From the cell containing the given text, extract its center point as [X, Y] coordinate. 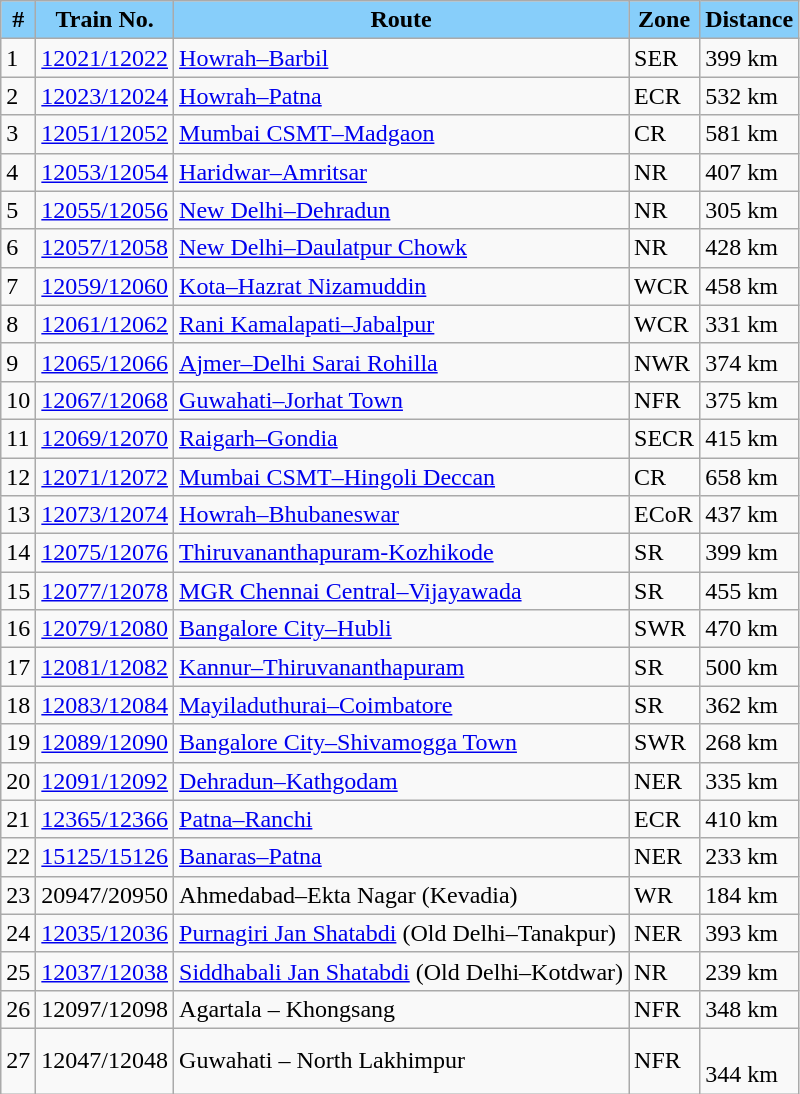
12021/12022 [105, 58]
27 [18, 1060]
Ahmedabad–Ekta Nagar (Kevadia) [402, 895]
26 [18, 1009]
18 [18, 705]
19 [18, 743]
Agartala – Khongsang [402, 1009]
410 km [750, 819]
12091/12092 [105, 781]
12 [18, 477]
2 [18, 96]
20947/20950 [105, 895]
3 [18, 134]
SER [664, 58]
658 km [750, 477]
407 km [750, 172]
Mumbai CSMT–Madgaon [402, 134]
12023/12024 [105, 96]
12083/12084 [105, 705]
12097/12098 [105, 1009]
ECoR [664, 515]
New Delhi–Daulatpur Chowk [402, 248]
12089/12090 [105, 743]
7 [18, 286]
12365/12366 [105, 819]
Mayiladuthurai–Coimbatore [402, 705]
8 [18, 324]
12035/12036 [105, 933]
20 [18, 781]
12075/12076 [105, 553]
New Delhi–Dehradun [402, 210]
Raigarh–Gondia [402, 438]
9 [18, 362]
12065/12066 [105, 362]
17 [18, 667]
Siddhabali Jan Shatabdi (Old Delhi–Kotdwar) [402, 971]
5 [18, 210]
12059/12060 [105, 286]
14 [18, 553]
12061/12062 [105, 324]
12081/12082 [105, 667]
581 km [750, 134]
Howrah–Patna [402, 96]
Bangalore City–Hubli [402, 629]
Howrah–Bhubaneswar [402, 515]
458 km [750, 286]
Patna–Ranchi [402, 819]
Dehradun–Kathgodam [402, 781]
12057/12058 [105, 248]
348 km [750, 1009]
Route [402, 20]
13 [18, 515]
# [18, 20]
415 km [750, 438]
305 km [750, 210]
SECR [664, 438]
Kota–Hazrat Nizamuddin [402, 286]
21 [18, 819]
Ajmer–Delhi Sarai Rohilla [402, 362]
MGR Chennai Central–Vijayawada [402, 591]
500 km [750, 667]
11 [18, 438]
WR [664, 895]
Purnagiri Jan Shatabdi (Old Delhi–Tanakpur) [402, 933]
Rani Kamalapati–Jabalpur [402, 324]
24 [18, 933]
428 km [750, 248]
12077/12078 [105, 591]
Banaras–Patna [402, 857]
375 km [750, 400]
374 km [750, 362]
184 km [750, 895]
12051/12052 [105, 134]
12067/12068 [105, 400]
4 [18, 172]
437 km [750, 515]
1 [18, 58]
15 [18, 591]
NWR [664, 362]
Kannur–Thiruvananthapuram [402, 667]
Guwahati–Jorhat Town [402, 400]
12047/12048 [105, 1060]
Mumbai CSMT–Hingoli Deccan [402, 477]
Zone [664, 20]
470 km [750, 629]
Distance [750, 20]
362 km [750, 705]
12037/12038 [105, 971]
25 [18, 971]
Haridwar–Amritsar [402, 172]
12071/12072 [105, 477]
268 km [750, 743]
Guwahati – North Lakhimpur [402, 1060]
22 [18, 857]
12055/12056 [105, 210]
532 km [750, 96]
393 km [750, 933]
239 km [750, 971]
Thiruvananthapuram-Kozhikode [402, 553]
6 [18, 248]
10 [18, 400]
16 [18, 629]
335 km [750, 781]
12073/12074 [105, 515]
Howrah–Barbil [402, 58]
12053/12054 [105, 172]
331 km [750, 324]
15125/15126 [105, 857]
12079/12080 [105, 629]
344 km [750, 1060]
Bangalore City–Shivamogga Town [402, 743]
Train No. [105, 20]
455 km [750, 591]
12069/12070 [105, 438]
233 km [750, 857]
23 [18, 895]
